Extract the (X, Y) coordinate from the center of the cell holding the provided text.  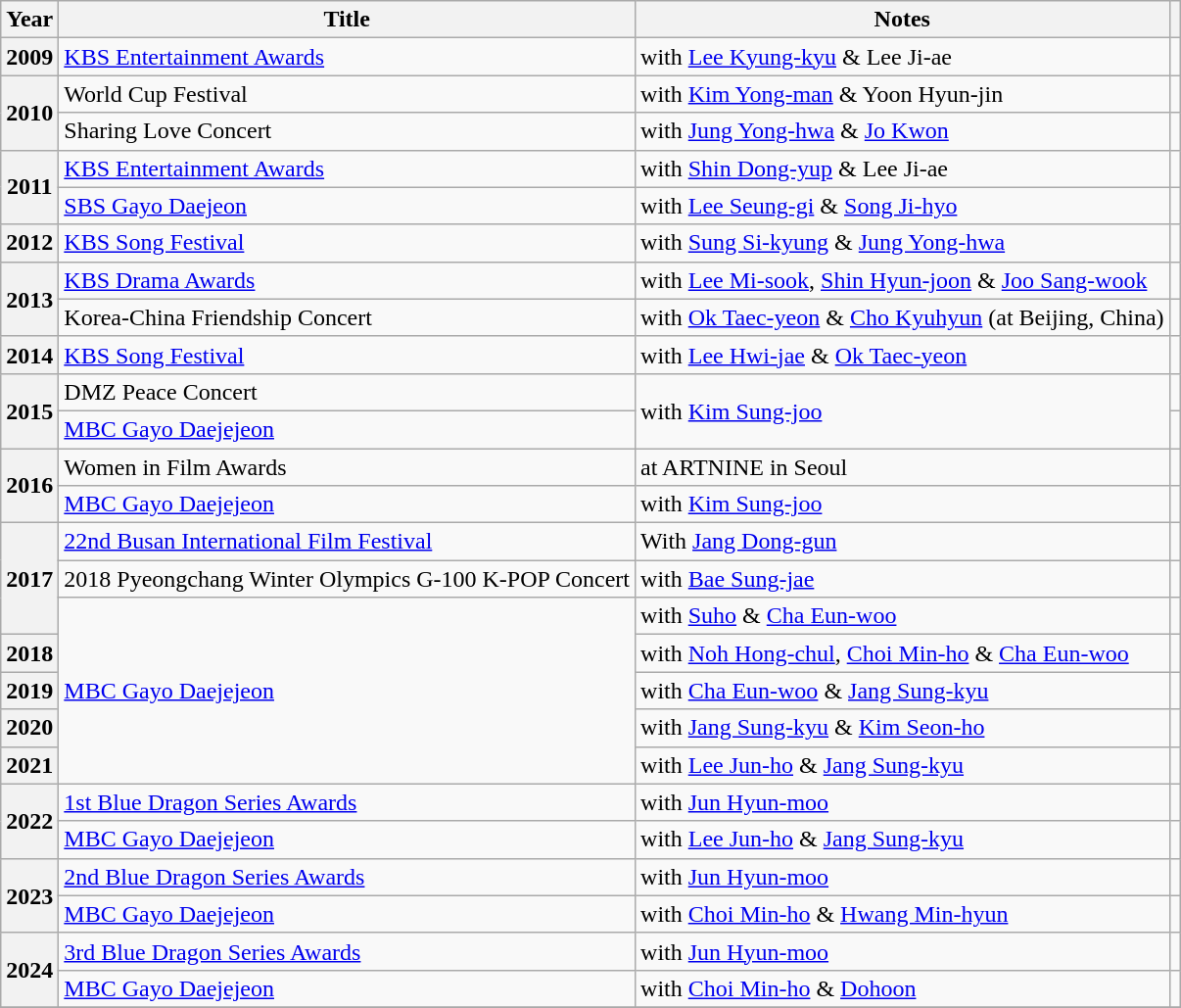
with Lee Seung-gi & Song Ji-hyo (903, 206)
2010 (29, 113)
with Lee Hwi-jae & Ok Taec-yeon (903, 355)
with Choi Min-ho & Hwang Min-hyun (903, 914)
2022 (29, 821)
with Ok Taec-yeon & Cho Kyuhyun (at Beijing, China) (903, 317)
2011 (29, 187)
Sharing Love Concert (347, 131)
2009 (29, 57)
2012 (29, 243)
Notes (903, 20)
with Jung Yong-hwa & Jo Kwon (903, 131)
with Sung Si-kyung & Jung Yong-hwa (903, 243)
with Lee Mi-sook, Shin Hyun-joon & Joo Sang-wook (903, 280)
SBS Gayo Daejeon (347, 206)
with Cha Eun-woo & Jang Sung-kyu (903, 691)
with Choi Min-ho & Dohoon (903, 988)
Korea-China Friendship Concert (347, 317)
2nd Blue Dragon Series Awards (347, 877)
2020 (29, 728)
with Noh Hong-chul, Choi Min-ho & Cha Eun-woo (903, 653)
2013 (29, 299)
KBS Drama Awards (347, 280)
22nd Busan International Film Festival (347, 542)
2017 (29, 579)
with Suho & Cha Eun-woo (903, 616)
at ARTNINE in Seoul (903, 467)
Title (347, 20)
2023 (29, 895)
2019 (29, 691)
with Kim Yong-man & Yoon Hyun-jin (903, 94)
DMZ Peace Concert (347, 392)
with Bae Sung-jae (903, 579)
3rd Blue Dragon Series Awards (347, 951)
With Jang Dong-gun (903, 542)
1st Blue Dragon Series Awards (347, 802)
2018 Pyeongchang Winter Olympics G-100 K-POP Concert (347, 579)
World Cup Festival (347, 94)
2021 (29, 765)
Year (29, 20)
with Jang Sung-kyu & Kim Seon-ho (903, 728)
2018 (29, 653)
2024 (29, 970)
2015 (29, 410)
with Shin Dong-yup & Lee Ji-ae (903, 168)
2014 (29, 355)
2016 (29, 486)
Women in Film Awards (347, 467)
with Lee Kyung-kyu & Lee Ji-ae (903, 57)
